From the cell containing the given text, extract its center point as [x, y] coordinate. 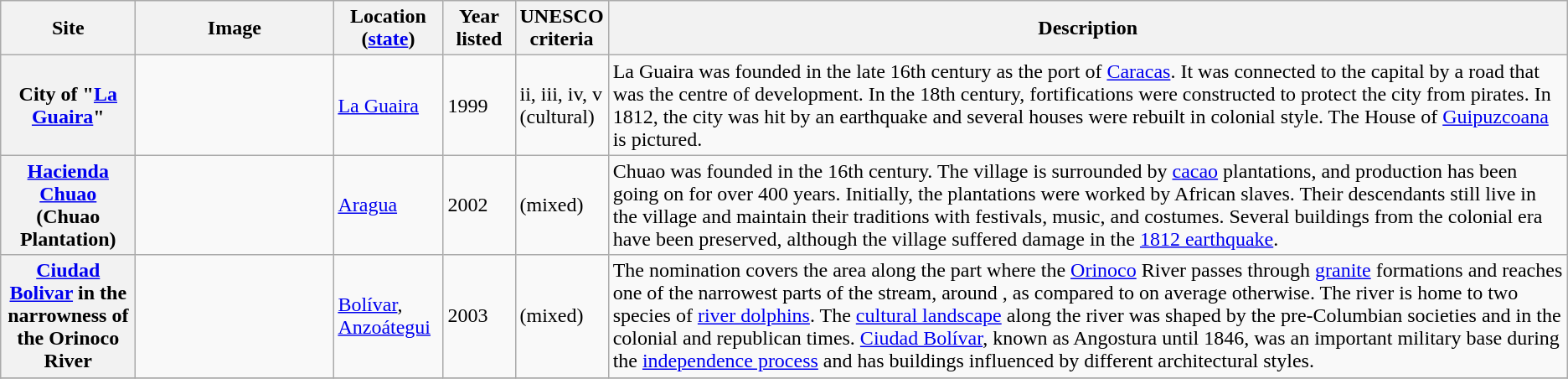
2003 [479, 316]
1999 [479, 106]
City of "La Guaira" [69, 106]
2002 [479, 205]
Site [69, 29]
La Guaira [389, 106]
Bolívar, Anzoátegui [389, 316]
Image [235, 29]
Description [1087, 29]
Year listed [479, 29]
Hacienda Chuao (Chuao Plantation) [69, 205]
Ciudad Bolivar in the narrowness of the Orinoco River [69, 316]
Aragua [389, 205]
ii, iii, iv, v (cultural) [561, 106]
Location (state) [389, 29]
UNESCO criteria [561, 29]
